Extract the [X, Y] coordinate from the center of the cell holding the provided text.  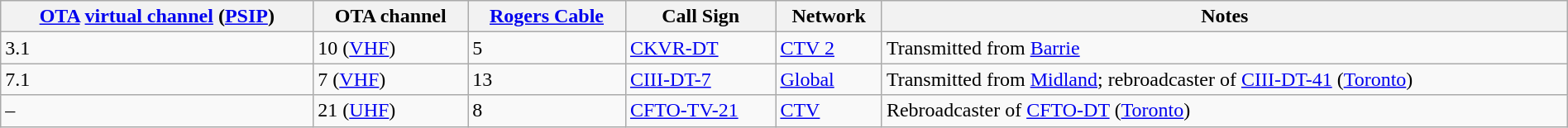
8 [547, 111]
CTV 2 [829, 48]
Transmitted from Midland; rebroadcaster of CIII-DT-41 (Toronto) [1224, 79]
7 (VHF) [390, 79]
OTA virtual channel (PSIP) [157, 17]
Global [829, 79]
13 [547, 79]
21 (UHF) [390, 111]
Rebroadcaster of CFTO-DT (Toronto) [1224, 111]
CKVR-DT [700, 48]
10 (VHF) [390, 48]
5 [547, 48]
Transmitted from Barrie [1224, 48]
Notes [1224, 17]
Call Sign [700, 17]
Rogers Cable [547, 17]
CTV [829, 111]
CIII-DT-7 [700, 79]
OTA channel [390, 17]
3.1 [157, 48]
CFTO-TV-21 [700, 111]
– [157, 111]
7.1 [157, 79]
Network [829, 17]
